Pinpoint the cell where the given text exists, returning its (x, y) midpoint coordinate. 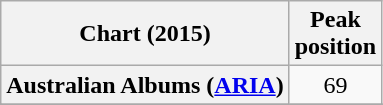
Peak position (335, 34)
69 (335, 85)
Chart (2015) (145, 34)
Australian Albums (ARIA) (145, 85)
